Pinpoint the cell where the given text exists, returning its (X, Y) midpoint coordinate. 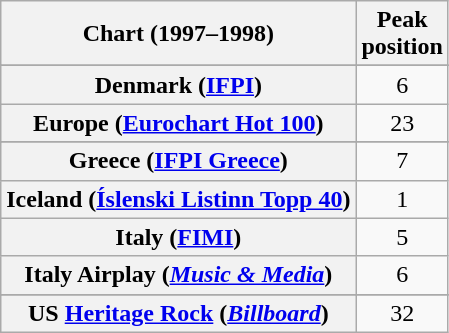
32 (402, 313)
5 (402, 237)
Italy (FIMI) (178, 237)
Chart (1997–1998) (178, 34)
Denmark (IFPI) (178, 85)
Italy Airplay (Music & Media) (178, 275)
23 (402, 123)
Europe (Eurochart Hot 100) (178, 123)
US Heritage Rock (Billboard) (178, 313)
Iceland (Íslenski Listinn Topp 40) (178, 199)
Greece (IFPI Greece) (178, 161)
Peakposition (402, 34)
7 (402, 161)
1 (402, 199)
